Return (X, Y) of the center of cell containing provided text 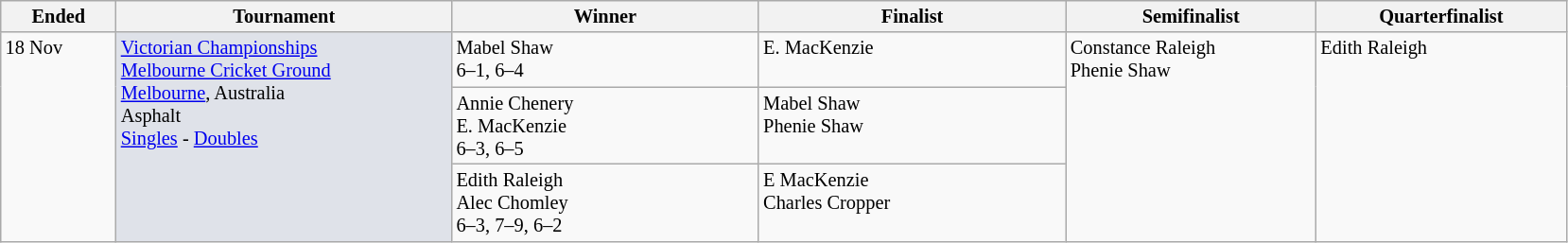
Annie Chenery E. MacKenzie6–3, 6–5 (605, 126)
Quarterfinalist (1441, 16)
Edith Raleigh (1441, 136)
Mabel Shaw Phenie Shaw (912, 126)
Ended (59, 16)
Edith Raleigh Alec Chomley 6–3, 7–9, 6–2 (605, 202)
E. MacKenzie (912, 60)
18 Nov (59, 136)
Finalist (912, 16)
Semifinalist (1192, 16)
Constance Raleigh Phenie Shaw (1192, 136)
Victorian ChampionshipsMelbourne Cricket GroundMelbourne, AustraliaAsphaltSingles - Doubles (284, 136)
E MacKenzie Charles Cropper (912, 202)
Tournament (284, 16)
Winner (605, 16)
Mabel Shaw 6–1, 6–4 (605, 60)
